From the cell containing the given text, extract its center point as [x, y] coordinate. 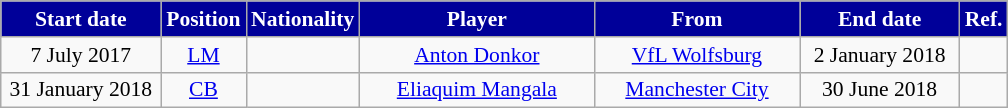
LM [204, 55]
VfL Wolfsburg [696, 55]
Nationality [302, 19]
Start date [81, 19]
From [696, 19]
Manchester City [696, 90]
Player [476, 19]
CB [204, 90]
30 June 2018 [880, 90]
Anton Donkor [476, 55]
Eliaquim Mangala [476, 90]
Ref. [984, 19]
7 July 2017 [81, 55]
Position [204, 19]
31 January 2018 [81, 90]
2 January 2018 [880, 55]
End date [880, 19]
